Find where the given text appears and provide that cell's center as (x, y) coordinate. 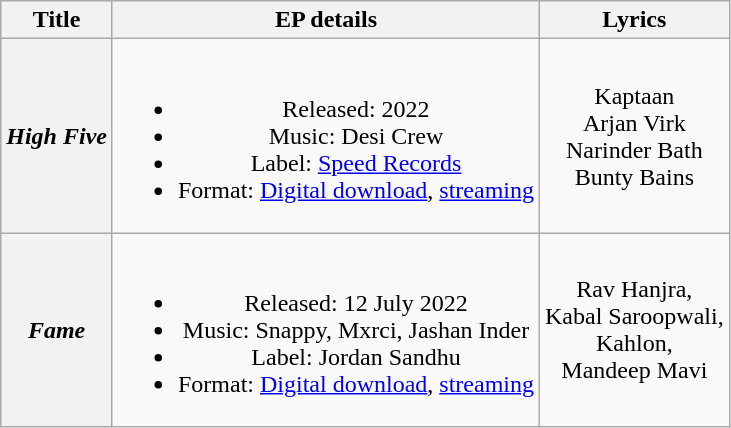
Rav Hanjra,Kabal Saroopwali,Kahlon,Mandeep Mavi (635, 330)
High Five (57, 136)
EP details (326, 20)
Lyrics (635, 20)
Fame (57, 330)
KaptaanArjan VirkNarinder BathBunty Bains (635, 136)
Title (57, 20)
Released: 2022Music: Desi CrewLabel: Speed RecordsFormat: Digital download, streaming (326, 136)
Released: 12 July 2022Music: Snappy, Mxrci, Jashan InderLabel: Jordan SandhuFormat: Digital download, streaming (326, 330)
